Output the [x, y] coordinate of the center of the cell containing the given text.  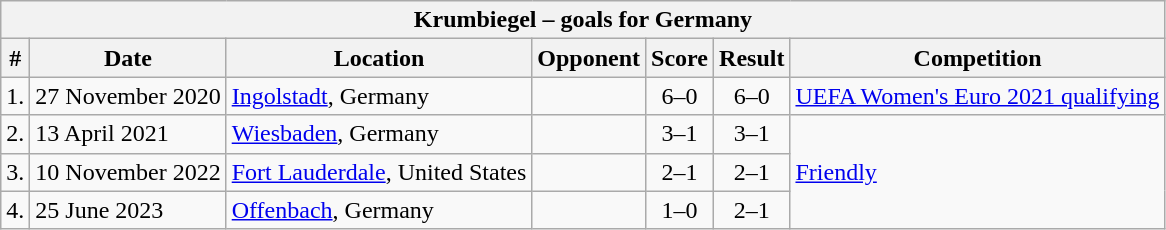
27 November 2020 [128, 96]
Ingolstadt, Germany [379, 96]
Wiesbaden, Germany [379, 134]
Score [680, 58]
3. [16, 172]
Result [752, 58]
Date [128, 58]
Fort Lauderdale, United States [379, 172]
1–0 [680, 210]
Friendly [978, 172]
Krumbiegel – goals for Germany [583, 20]
Offenbach, Germany [379, 210]
25 June 2023 [128, 210]
Location [379, 58]
10 November 2022 [128, 172]
4. [16, 210]
13 April 2021 [128, 134]
2. [16, 134]
UEFA Women's Euro 2021 qualifying [978, 96]
# [16, 58]
Opponent [589, 58]
1. [16, 96]
Competition [978, 58]
